Scan for the cell matching the given text and deliver its [X, Y] coordinate at center. 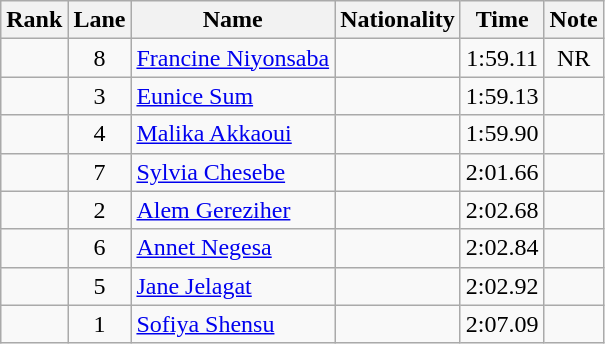
Sylvia Chesebe [233, 172]
Malika Akkaoui [233, 134]
2:02.92 [502, 286]
Annet Negesa [233, 248]
1:59.90 [502, 134]
8 [100, 58]
Nationality [398, 20]
1:59.11 [502, 58]
Jane Jelagat [233, 286]
Name [233, 20]
2:01.66 [502, 172]
Sofiya Shensu [233, 324]
Lane [100, 20]
4 [100, 134]
3 [100, 96]
2:02.68 [502, 210]
Note [574, 20]
1 [100, 324]
Rank [34, 20]
1:59.13 [502, 96]
2:02.84 [502, 248]
Alem Gereziher [233, 210]
2:07.09 [502, 324]
Francine Niyonsaba [233, 58]
6 [100, 248]
2 [100, 210]
Eunice Sum [233, 96]
5 [100, 286]
NR [574, 58]
Time [502, 20]
7 [100, 172]
